Provide the (x, y) coordinate of the cell's center where the given text is located.  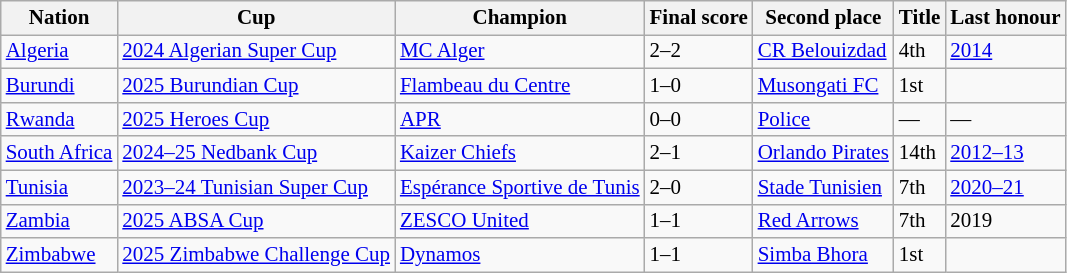
2024 Algerian Super Cup (256, 52)
2020–21 (1005, 187)
2012–13 (1005, 153)
Rwanda (60, 119)
0–0 (699, 119)
Algeria (60, 52)
2–2 (699, 52)
Simba Bhora (824, 255)
2014 (1005, 52)
1–0 (699, 86)
Musongati FC (824, 86)
Red Arrows (824, 221)
Zimbabwe (60, 255)
2–1 (699, 153)
2–0 (699, 187)
CR Belouizdad (824, 52)
Second place (824, 18)
Kaizer Chiefs (520, 153)
Stade Tunisien (824, 187)
Zambia (60, 221)
Flambeau du Centre (520, 86)
2025 Zimbabwe Challenge Cup (256, 255)
2019 (1005, 221)
Cup (256, 18)
Orlando Pirates (824, 153)
Champion (520, 18)
Police (824, 119)
2023–24 Tunisian Super Cup (256, 187)
Last honour (1005, 18)
4th (920, 52)
APR (520, 119)
Burundi (60, 86)
MC Alger (520, 52)
Final score (699, 18)
South Africa (60, 153)
Espérance Sportive de Tunis (520, 187)
2025 ABSA Cup (256, 221)
Title (920, 18)
2024–25 Nedbank Cup (256, 153)
14th (920, 153)
Dynamos (520, 255)
Nation (60, 18)
2025 Burundian Cup (256, 86)
Tunisia (60, 187)
ZESCO United (520, 221)
2025 Heroes Cup (256, 119)
